Determine the (X, Y) coordinate at the center of the cell enclosing the given text.  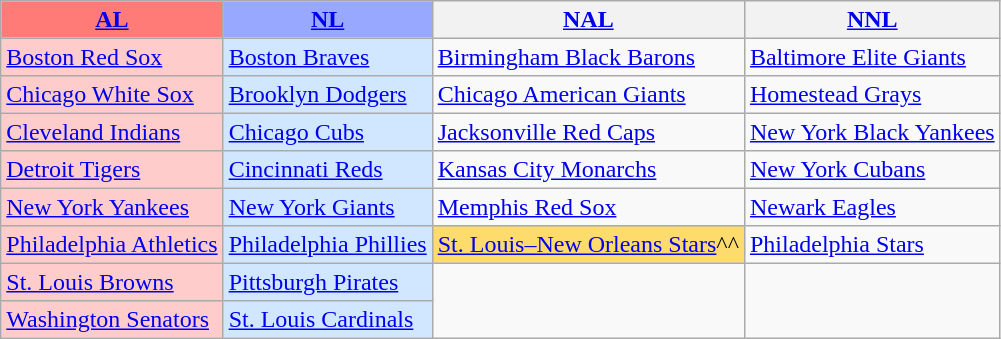
Boston Red Sox (112, 56)
New York Giants (328, 206)
St. Louis–New Orleans Stars^^ (588, 244)
Newark Eagles (872, 206)
Jacksonville Red Caps (588, 132)
Cincinnati Reds (328, 170)
NL (328, 20)
Birmingham Black Barons (588, 56)
Boston Braves (328, 56)
Pittsburgh Pirates (328, 282)
New York Yankees (112, 206)
Memphis Red Sox (588, 206)
New York Cubans (872, 170)
Chicago Cubs (328, 132)
Washington Senators (112, 318)
St. Louis Cardinals (328, 318)
Detroit Tigers (112, 170)
Brooklyn Dodgers (328, 94)
AL (112, 20)
New York Black Yankees (872, 132)
NNL (872, 20)
Chicago White Sox (112, 94)
Homestead Grays (872, 94)
Baltimore Elite Giants (872, 56)
Kansas City Monarchs (588, 170)
St. Louis Browns (112, 282)
Philadelphia Stars (872, 244)
Philadelphia Phillies (328, 244)
Cleveland Indians (112, 132)
Chicago American Giants (588, 94)
NAL (588, 20)
Philadelphia Athletics (112, 244)
